Determine the [x, y] coordinate at the center of the cell enclosing the given text.  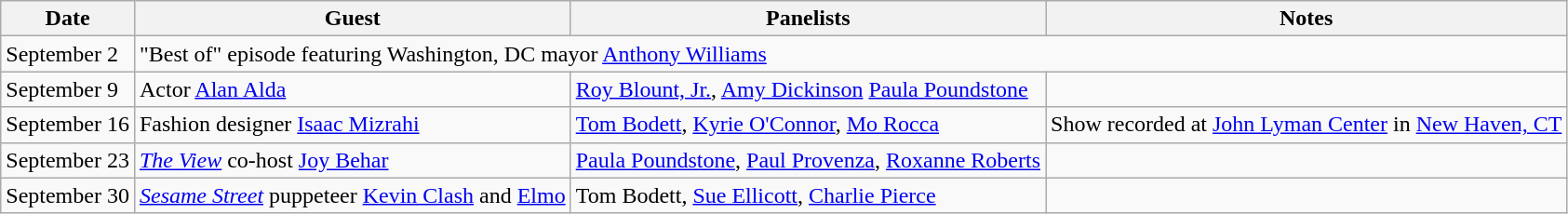
Paula Poundstone, Paul Provenza, Roxanne Roberts [808, 160]
Tom Bodett, Kyrie O'Connor, Mo Rocca [808, 125]
Roy Blount, Jr., Amy Dickinson Paula Poundstone [808, 89]
Panelists [808, 19]
Guest [352, 19]
September 2 [68, 54]
September 16 [68, 125]
Tom Bodett, Sue Ellicott, Charlie Pierce [808, 195]
Show recorded at John Lyman Center in New Haven, CT [1307, 125]
"Best of" episode featuring Washington, DC mayor Anthony Williams [851, 54]
Fashion designer Isaac Mizrahi [352, 125]
Notes [1307, 19]
Actor Alan Alda [352, 89]
September 30 [68, 195]
September 23 [68, 160]
September 9 [68, 89]
Date [68, 19]
Sesame Street puppeteer Kevin Clash and Elmo [352, 195]
The View co-host Joy Behar [352, 160]
